Return the [X, Y] coordinate for the center point of the cell that contains the specified text.  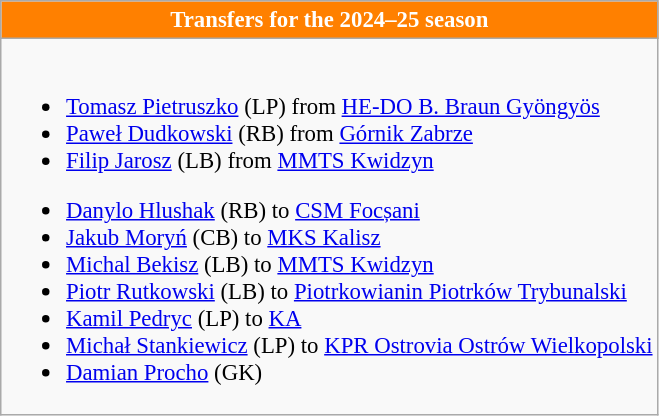
Transfers for the 2024–25 season [330, 20]
